Return the [x, y] coordinate for the center point of the cell that contains the specified text.  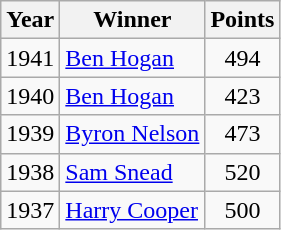
Year [30, 20]
473 [242, 134]
1940 [30, 96]
1938 [30, 172]
1937 [30, 210]
Byron Nelson [132, 134]
1941 [30, 58]
520 [242, 172]
Harry Cooper [132, 210]
Sam Snead [132, 172]
494 [242, 58]
423 [242, 96]
1939 [30, 134]
Points [242, 20]
Winner [132, 20]
500 [242, 210]
